Extract the [X, Y] coordinate from the center of the cell holding the provided text.  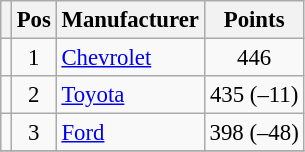
398 (–48) [254, 133]
446 [254, 58]
435 (–11) [254, 95]
2 [34, 95]
Ford [130, 133]
Points [254, 20]
Manufacturer [130, 20]
Chevrolet [130, 58]
Toyota [130, 95]
1 [34, 58]
3 [34, 133]
Pos [34, 20]
